Locate the cell with the specified text and output its (X, Y) center coordinate. 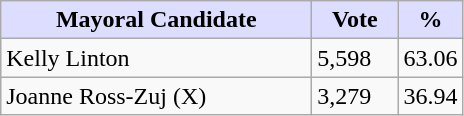
Kelly Linton (156, 58)
% (430, 20)
36.94 (430, 96)
3,279 (355, 96)
Mayoral Candidate (156, 20)
5,598 (355, 58)
Vote (355, 20)
Joanne Ross-Zuj (X) (156, 96)
63.06 (430, 58)
